Extract the [x, y] coordinate from the center of the cell holding the provided text.  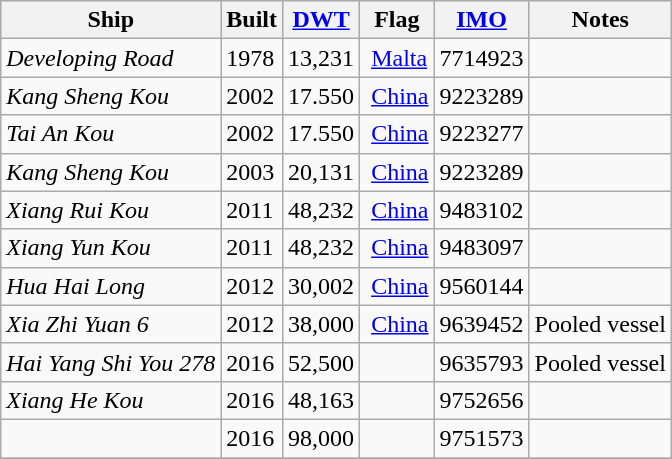
9635793 [482, 362]
9560144 [482, 286]
20,131 [322, 172]
DWT [322, 20]
Xia Zhi Yuan 6 [111, 324]
Notes [600, 20]
Developing Road [111, 58]
98,000 [322, 438]
30,002 [322, 286]
9483102 [482, 210]
IMO [482, 20]
Built [252, 20]
9639452 [482, 324]
9752656 [482, 400]
2003 [252, 172]
9483097 [482, 248]
52,500 [322, 362]
Xiang He Kou [111, 400]
Ship [111, 20]
1978 [252, 58]
13,231 [322, 58]
Hai Yang Shi You 278 [111, 362]
Hua Hai Long [111, 286]
9223277 [482, 134]
Flag [397, 20]
Xiang Yun Kou [111, 248]
7714923 [482, 58]
48,163 [322, 400]
Malta [397, 58]
9751573 [482, 438]
38,000 [322, 324]
Tai An Kou [111, 134]
Xiang Rui Kou [111, 210]
